Determine the [X, Y] coordinate at the center of the cell enclosing the given text.  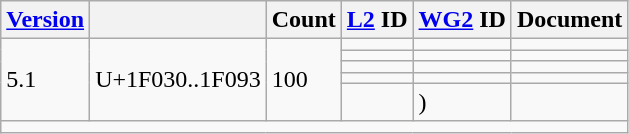
Document [569, 20]
L2 ID [377, 20]
100 [304, 80]
) [462, 102]
WG2 ID [462, 20]
5.1 [46, 80]
Version [46, 20]
U+1F030..1F093 [178, 80]
Count [304, 20]
